Output the (X, Y) coordinate of the center of the cell containing the given text.  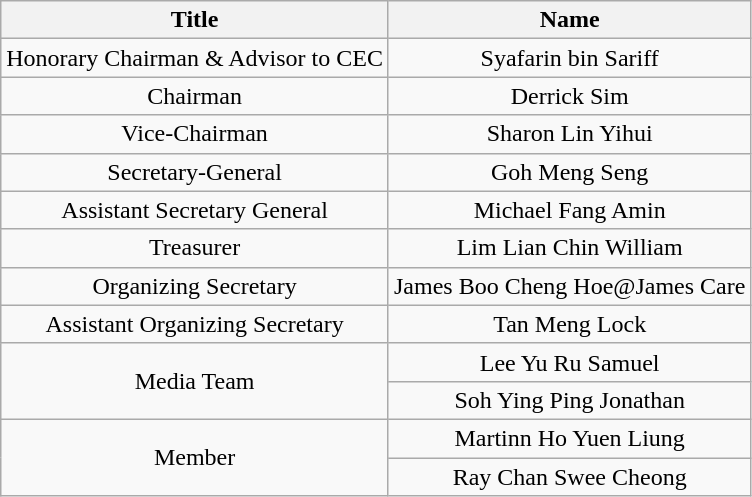
Media Team (195, 381)
Vice-Chairman (195, 134)
Chairman (195, 96)
Goh Meng Seng (569, 172)
Ray Chan Swee Cheong (569, 477)
Assistant Organizing Secretary (195, 324)
Assistant Secretary General (195, 210)
Derrick Sim (569, 96)
Sharon Lin Yihui (569, 134)
Martinn Ho Yuen Liung (569, 438)
Title (195, 20)
Honorary Chairman & Advisor to CEC (195, 58)
James Boo Cheng Hoe@James Care (569, 286)
Member (195, 457)
Treasurer (195, 248)
Name (569, 20)
Lee Yu Ru Samuel (569, 362)
Secretary-General (195, 172)
Michael Fang Amin (569, 210)
Syafarin bin Sariff (569, 58)
Lim Lian Chin William (569, 248)
Soh Ying Ping Jonathan (569, 400)
Tan Meng Lock (569, 324)
Organizing Secretary (195, 286)
